Return the [X, Y] coordinate for the center point of the cell that contains the specified text.  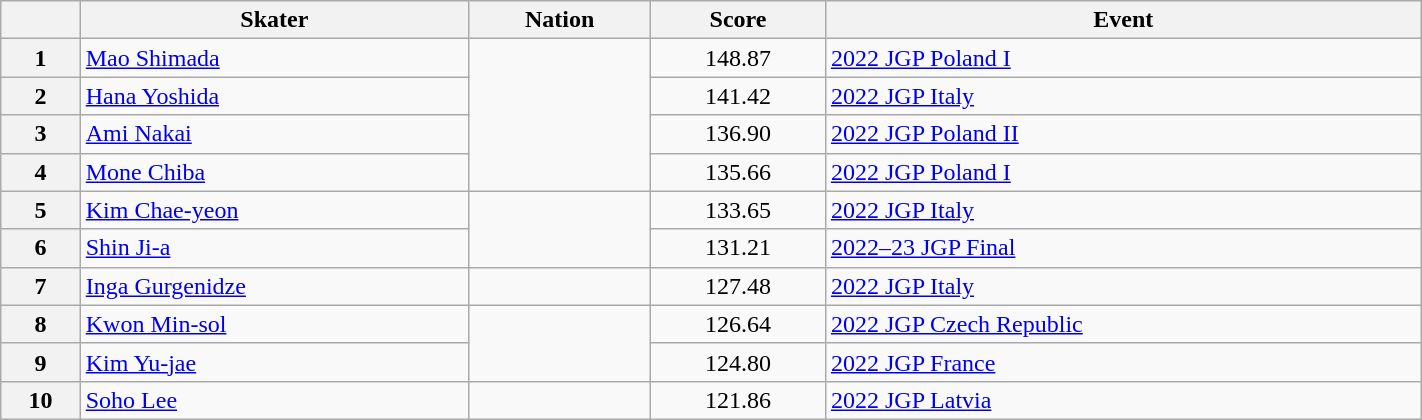
Mao Shimada [274, 58]
Event [1123, 20]
121.86 [738, 400]
141.42 [738, 96]
2022 JGP Poland II [1123, 134]
Skater [274, 20]
148.87 [738, 58]
135.66 [738, 172]
126.64 [738, 324]
2 [40, 96]
2022 JGP Latvia [1123, 400]
136.90 [738, 134]
7 [40, 286]
4 [40, 172]
Mone Chiba [274, 172]
Soho Lee [274, 400]
8 [40, 324]
10 [40, 400]
Kim Chae-yeon [274, 210]
Nation [559, 20]
1 [40, 58]
3 [40, 134]
Kwon Min-sol [274, 324]
127.48 [738, 286]
Inga Gurgenidze [274, 286]
2022–23 JGP Final [1123, 248]
Hana Yoshida [274, 96]
Shin Ji-a [274, 248]
Kim Yu-jae [274, 362]
131.21 [738, 248]
124.80 [738, 362]
5 [40, 210]
Score [738, 20]
2022 JGP Czech Republic [1123, 324]
2022 JGP France [1123, 362]
133.65 [738, 210]
9 [40, 362]
Ami Nakai [274, 134]
6 [40, 248]
